Provide the [x, y] coordinate of the cell's center where the given text is located.  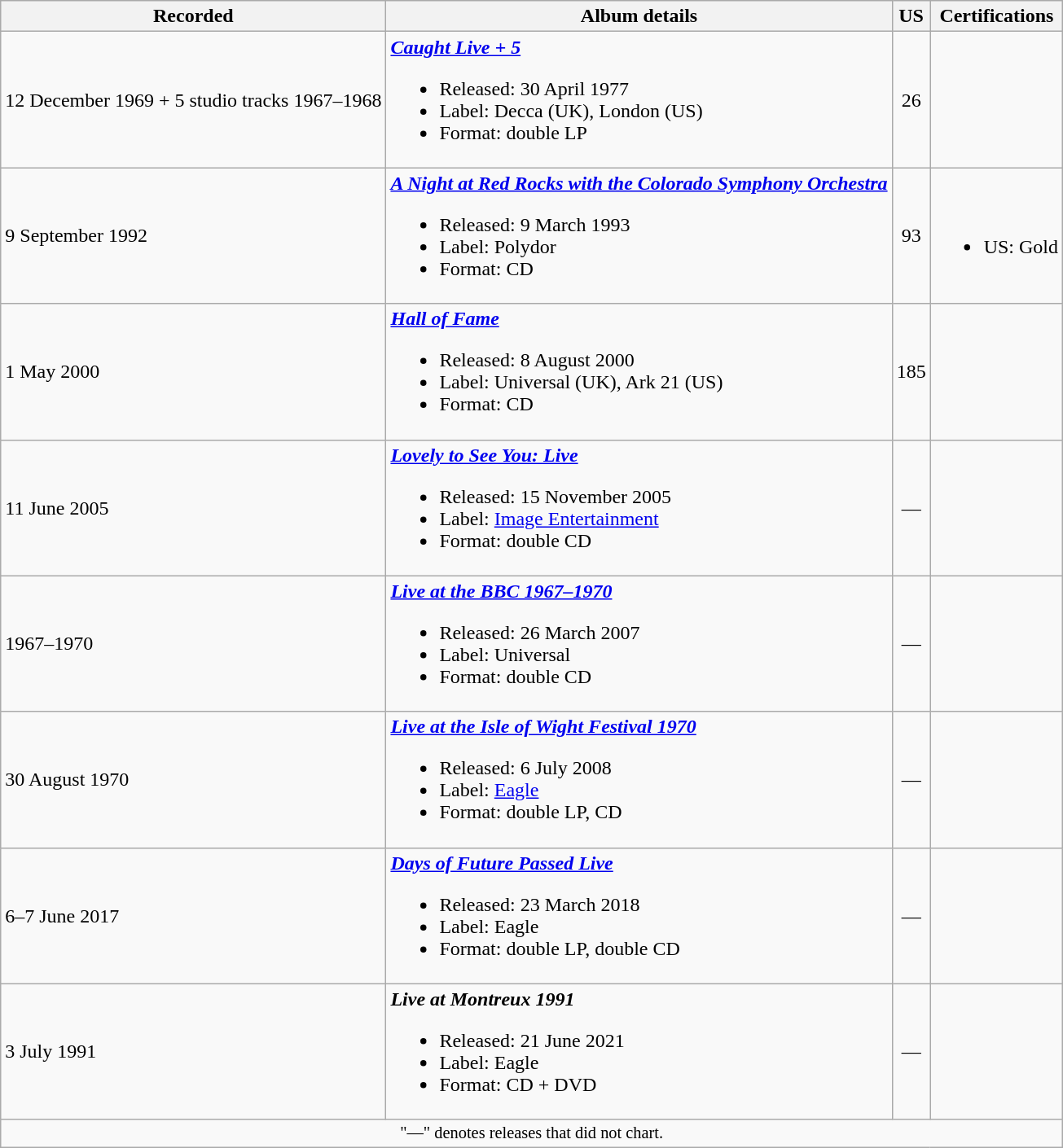
3 July 1991 [194, 1052]
1 May 2000 [194, 371]
Caught Live + 5Released: 30 April 1977Label: Decca (UK), London (US)Format: double LP [639, 99]
Album details [639, 16]
"—" denotes releases that did not chart. [532, 1133]
12 December 1969 + 5 studio tracks 1967–1968 [194, 99]
6–7 June 2017 [194, 915]
30 August 1970 [194, 780]
Live at the BBC 1967–1970Released: 26 March 2007Label: UniversalFormat: double CD [639, 643]
1967–1970 [194, 643]
93 [911, 236]
US [911, 16]
26 [911, 99]
Live at Montreux 1991Released: 21 June 2021Label: EagleFormat: CD + DVD [639, 1052]
Hall of FameReleased: 8 August 2000Label: Universal (UK), Ark 21 (US)Format: CD [639, 371]
11 June 2005 [194, 508]
Recorded [194, 16]
US: Gold [996, 236]
185 [911, 371]
9 September 1992 [194, 236]
Days of Future Passed LiveReleased: 23 March 2018Label: EagleFormat: double LP, double CD [639, 915]
Live at the Isle of Wight Festival 1970Released: 6 July 2008Label: EagleFormat: double LP, CD [639, 780]
Lovely to See You: LiveReleased: 15 November 2005Label: Image EntertainmentFormat: double CD [639, 508]
A Night at Red Rocks with the Colorado Symphony OrchestraReleased: 9 March 1993Label: PolydorFormat: CD [639, 236]
Certifications [996, 16]
